Extract the [X, Y] coordinate from the center of the cell holding the provided text.  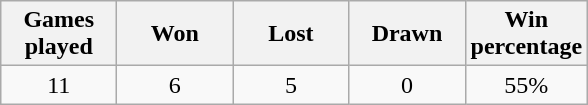
6 [175, 85]
5 [291, 85]
Games played [59, 34]
Lost [291, 34]
Drawn [407, 34]
11 [59, 85]
Win percentage [526, 34]
Won [175, 34]
0 [407, 85]
55% [526, 85]
